Detect which cell encompasses the target text, then output its [x, y] center coordinate. 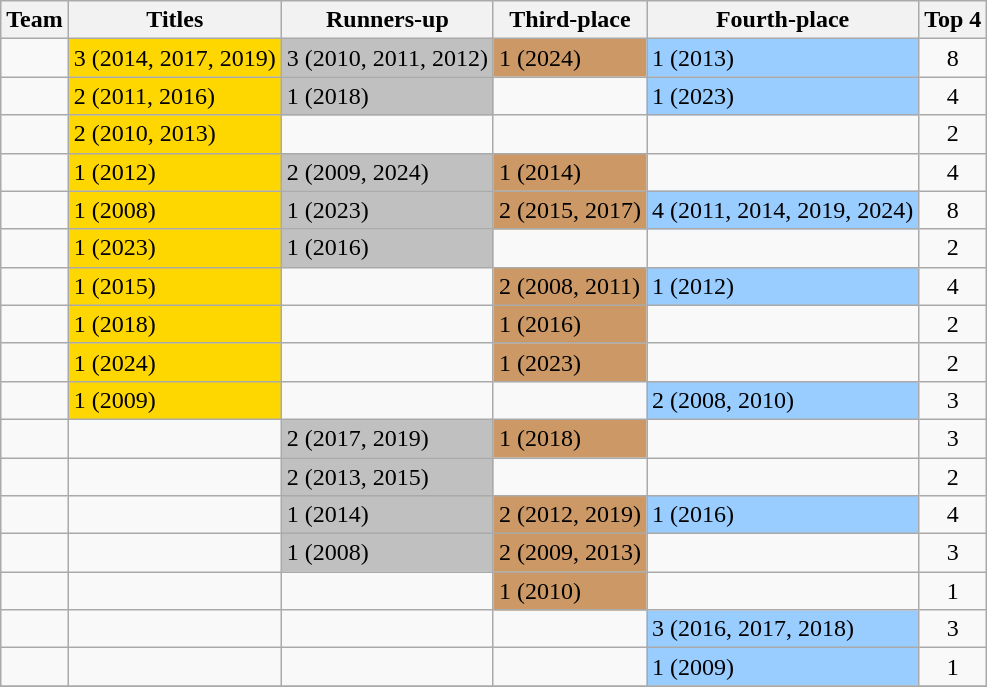
Titles [174, 20]
Fourth-place [783, 20]
Runners-up [387, 20]
2 (2015, 2017) [570, 210]
2 (2010, 2013) [174, 134]
2 (2017, 2019) [387, 438]
2 (2008, 2011) [570, 286]
2 (2012, 2019) [570, 515]
2 (2009, 2013) [570, 553]
1 (2010) [570, 591]
2 (2008, 2010) [783, 400]
Team [35, 20]
2 (2009, 2024) [387, 172]
Top 4 [953, 20]
2 (2013, 2015) [387, 477]
Third-place [570, 20]
2 (2011, 2016) [174, 96]
1 (2013) [783, 58]
3 (2010, 2011, 2012) [387, 58]
4 (2011, 2014, 2019, 2024) [783, 210]
3 (2014, 2017, 2019) [174, 58]
3 (2016, 2017, 2018) [783, 629]
1 (2015) [174, 286]
